Find where the given text appears and provide that cell's center as (x, y) coordinate. 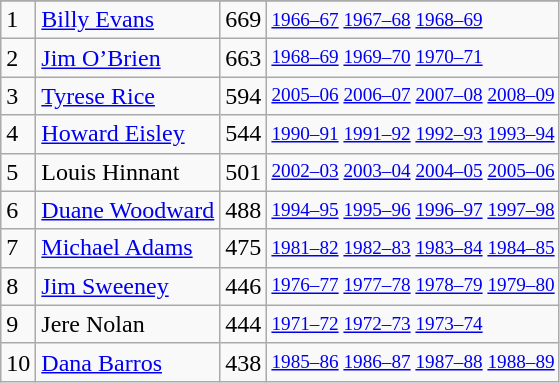
Dana Barros (128, 362)
3 (18, 96)
669 (244, 20)
2002–03 2003–04 2004–05 2005–06 (413, 172)
6 (18, 210)
663 (244, 58)
Billy Evans (128, 20)
1990–91 1991–92 1992–93 1993–94 (413, 134)
488 (244, 210)
2005–06 2006–07 2007–08 2008–09 (413, 96)
475 (244, 248)
Howard Eisley (128, 134)
8 (18, 286)
501 (244, 172)
1985–86 1986–87 1987–88 1988–89 (413, 362)
438 (244, 362)
1 (18, 20)
9 (18, 324)
2 (18, 58)
446 (244, 286)
Tyrese Rice (128, 96)
1968–69 1969–70 1970–71 (413, 58)
Michael Adams (128, 248)
Louis Hinnant (128, 172)
544 (244, 134)
1971–72 1972–73 1973–74 (413, 324)
1994–95 1995–96 1996–97 1997–98 (413, 210)
1966–67 1967–68 1968–69 (413, 20)
Duane Woodward (128, 210)
1976–77 1977–78 1978–79 1979–80 (413, 286)
Jim O’Brien (128, 58)
444 (244, 324)
Jere Nolan (128, 324)
10 (18, 362)
Jim Sweeney (128, 286)
4 (18, 134)
1981–82 1982–83 1983–84 1984–85 (413, 248)
7 (18, 248)
5 (18, 172)
594 (244, 96)
